Detect which cell encompasses the target text, then output its (x, y) center coordinate. 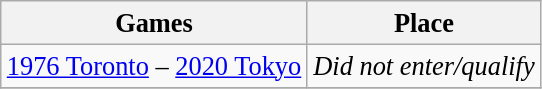
Games (154, 22)
Place (424, 22)
1976 Toronto – 2020 Tokyo (154, 66)
Did not enter/qualify (424, 66)
